Output the (X, Y) coordinate of the center of the cell containing the given text.  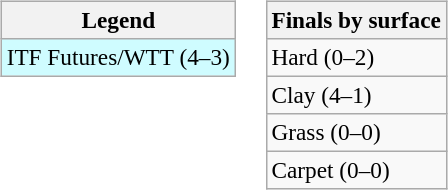
Legend (118, 20)
Finals by surface (356, 20)
Carpet (0–0) (356, 171)
Hard (0–2) (356, 57)
Grass (0–0) (356, 133)
Clay (4–1) (356, 95)
ITF Futures/WTT (4–3) (118, 57)
